Output the [x, y] coordinate of the center of the cell containing the given text.  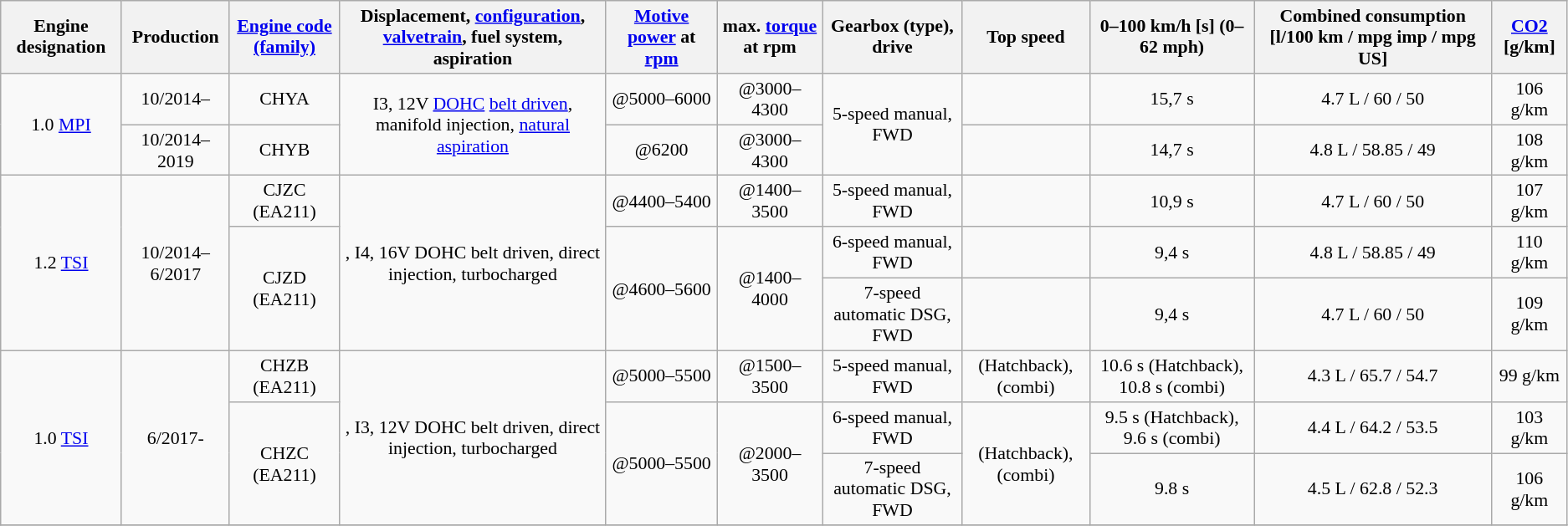
CHZC (EA211) [284, 463]
Engine code (family) [284, 37]
107 g/km [1530, 201]
, I4, 16V DOHC belt driven, direct injection, turbocharged [474, 263]
@4400–5400 [661, 201]
10,9 s [1171, 201]
15,7 s [1171, 99]
10/2014–6/2017 [176, 263]
Engine designation [61, 37]
, I3, 12V DOHC belt driven, direct injection, turbocharged [474, 438]
@4600–5600 [661, 289]
CHYB [284, 149]
99 g/km [1530, 376]
Motive power at rpm [661, 37]
103 g/km [1530, 426]
10/2014–2019 [176, 149]
4.5 L / 62.8 / 52.3 [1372, 488]
@5000–6000 [661, 99]
0–100 km/h [s] (0–62 mph) [1171, 37]
@1400–3500 [770, 201]
@2000–3500 [770, 463]
10.6 s (Hatchback), 10.8 s (combi) [1171, 376]
CHZB (EA211) [284, 376]
1.0 MPI [61, 124]
max. torque at rpm [770, 37]
Production [176, 37]
14,7 s [1171, 149]
1.2 TSI [61, 263]
109 g/km [1530, 314]
6/2017- [176, 438]
108 g/km [1530, 149]
Combined consumption [l/100 km / mpg imp / mpg US] [1372, 37]
110 g/km [1530, 253]
9.8 s [1171, 488]
Gearbox (type), drive [892, 37]
CO2 [g/km] [1530, 37]
CJZC (EA211) [284, 201]
@6200 [661, 149]
Displacement, configuration, valvetrain, fuel system, aspiration [474, 37]
4.3 L / 65.7 / 54.7 [1372, 376]
CJZD (EA211) [284, 289]
4.4 L / 64.2 / 53.5 [1372, 426]
@1400–4000 [770, 289]
@1500–3500 [770, 376]
Top speed [1026, 37]
I3, 12V DOHC belt driven, manifold injection, natural aspiration [474, 124]
9.5 s (Hatchback), 9.6 s (combi) [1171, 426]
1.0 TSI [61, 438]
CHYA [284, 99]
10/2014– [176, 99]
